Search for the cell housing the specified text and yield its [X, Y] center coordinate. 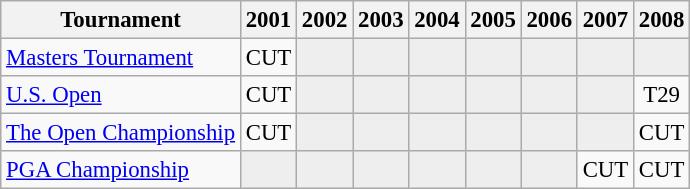
2002 [325, 20]
2008 [661, 20]
U.S. Open [121, 95]
2004 [437, 20]
Tournament [121, 20]
T29 [661, 95]
The Open Championship [121, 133]
2005 [493, 20]
2007 [605, 20]
PGA Championship [121, 170]
2001 [268, 20]
Masters Tournament [121, 58]
2003 [381, 20]
2006 [549, 20]
